Return the [x, y] coordinate for the center point of the cell that contains the specified text.  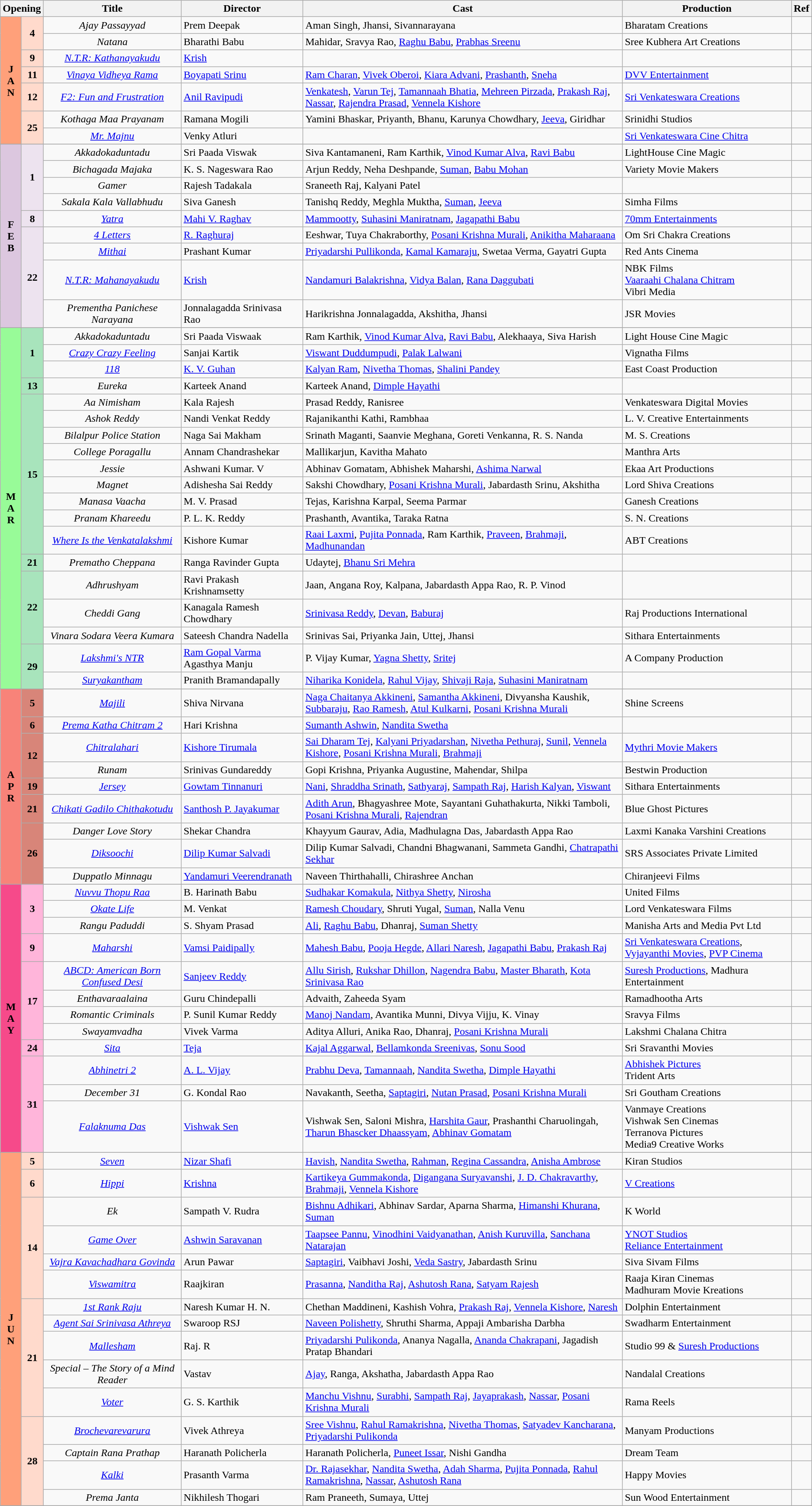
Naveen Polishetty, Shruthi Sharma, Appaji Ambarisha Darbha [462, 1323]
Kajal Aggarwal, Bellamkonda Sreenivas, Sonu Sood [462, 1048]
Swadharm Entertainment [707, 1323]
Ranga Ravinder Gupta [242, 563]
Venky Atluri [242, 136]
25 [32, 128]
Ravi Prakash Krishnamsetty [242, 585]
Variety Movie Makers [707, 169]
Mithai [112, 252]
Viswant Duddumpudi, Palak Lalwani [462, 353]
Maharshi [112, 948]
Tejas, Karishna Karpal, Seema Parmar [462, 501]
Jersey [112, 786]
M. S. Creations [707, 435]
Tanishq Reddy, Meghla Muktha, Suman, Jeeva [462, 202]
Agent Sai Srinivasa Athreya [112, 1323]
Raj. R [242, 1346]
Vinara Sodara Veera Kumara [112, 636]
Siva Kantamaneni, Ram Karthik, Vinod Kumar Alva, Ravi Babu [462, 152]
Anil Ravipudi [242, 97]
Lakshmi Chalana Chitra [707, 1031]
Shiva Nirvana [242, 703]
Chitralahari [112, 747]
F2: Fun and Frustration [112, 97]
Ajay, Ranga, Akshatha, Jabardasth Appa Rao [462, 1374]
Sri Paada Viswaak [242, 336]
Ashwin Saravanan [242, 1239]
YNOT Studios Reliance Entertainment [707, 1239]
Sumanth Ashwin, Nandita Swetha [462, 725]
Vamsi Paidipally [242, 948]
Annam Chandrashekar [242, 452]
Mr. Majnu [112, 136]
Vastav [242, 1374]
Prashanth, Avantika, Taraka Ratna [462, 518]
Ref [802, 9]
Sita [112, 1048]
Ram Praneeth, Sumaya, Uttej [462, 1497]
Manchu Vishnu, Surabhi, Sampath Raj, Jayaprakash, Nassar, Posani Krishna Murali [462, 1402]
Sri Sravanthi Movies [707, 1048]
Rajanikanthi Kathi, Rambhaa [462, 419]
Raaja Kiran Cinemas Madhuram Movie Kreations [707, 1284]
Adhrushyam [112, 585]
29 [32, 666]
Swaroop RSJ [242, 1323]
Vishwak Sen, Saloni Mishra, Harshita Gaur, Prashanthi Charuolingah, Tharun Bhascker Dhaassyam, Abhinav Gomatam [462, 1126]
Sri Goutham Creations [707, 1093]
Ganesh Creations [707, 501]
Nani, Shraddha Srinath, Sathyaraj, Sampath Raj, Harish Kalyan, Viswant [462, 786]
31 [32, 1104]
Khayyum Gaurav, Adia, Madhulagna Das, Jabardasth Appa Rao [462, 831]
Light House Cine Magic [707, 336]
Sampath V. Rudra [242, 1211]
Krishna [242, 1183]
K. S. Nageswara Rao [242, 169]
24 [32, 1048]
Diksoochi [112, 853]
Adith Arun, Bhagyashree Mote, Sayantani Guhathakurta, Nikki Tamboli, Posani Krishna Murali, Rajendran [462, 809]
Srinivas Sai, Priyanka Jain, Uttej, Jhansi [462, 636]
Ekaa Art Productions [707, 468]
Production [707, 9]
Nandamuri Balakrishna, Vidya Balan, Rana Daggubati [462, 280]
Ram Karthik, Vinod Kumar Alva, Ravi Babu, Alekhaaya, Siva Harish [462, 336]
Manisha Arts and Media Pvt Ltd [707, 925]
Prabhu Deva, Tamannaah, Nandita Swetha, Dimple Hayathi [462, 1070]
17 [32, 1001]
Vignatha Films [707, 353]
118 [112, 369]
Mammootty, Suhasini Maniratnam, Jagapathi Babu [462, 218]
Srinivasa Reddy, Devan, Baburaj [462, 614]
Naveen Thirthahalli, Chirashree Anchan [462, 876]
Kala Rajesh [242, 402]
Natana [112, 42]
Vivek Varma [242, 1031]
P. Vijay Kumar, Yagna Shetty, Sritej [462, 658]
Prasanth Varma [242, 1475]
8 [32, 218]
Raj Productions International [707, 614]
G. S. Karthik [242, 1402]
Opening [22, 9]
Vinaya Vidheya Rama [112, 75]
Ram Charan, Vivek Oberoi, Kiara Advani, Prashanth, Sneha [462, 75]
Rama Reels [707, 1402]
Adishesha Sai Reddy [242, 485]
70mm Entertainments [707, 218]
DVV Entertainment [707, 75]
Boyapati Srinu [242, 75]
Kanagala Ramesh Chowdhary [242, 614]
Bharatam Creations [707, 25]
Abhishek Pictures Trident Arts [707, 1070]
ABCD: American Born Confused Desi [112, 976]
Game Over [112, 1239]
K. V. Guhan [242, 369]
Mythri Movie Makers [707, 747]
Chiranjeevi Films [707, 876]
Prashant Kumar [242, 252]
Abhinav Gomatam, Abhishek Maharshi, Ashima Narwal [462, 468]
Mahesh Babu, Pooja Hegde, Allari Naresh, Jagapathi Babu, Prakash Raj [462, 948]
Kishore Tirumala [242, 747]
FEB [11, 236]
Naga Sai Makham [242, 435]
Hari Krishna [242, 725]
Ashok Reddy [112, 419]
A Company Production [707, 658]
Falaknuma Das [112, 1126]
Ramana Mogili [242, 119]
ABT Creations [707, 541]
A. L. Vijay [242, 1070]
Eureka [112, 386]
Dilip Kumar Salvadi [242, 853]
14 [32, 1248]
MAR [11, 509]
Santhosh P. Jayakumar [242, 809]
Karteek Anand, Dimple Hayathi [462, 386]
Gopi Krishna, Priyanka Augustine, Mahendar, Shilpa [462, 770]
Pranith Bramandapally [242, 680]
Where Is the Venkatalakshmi [112, 541]
Taapsee Pannu, Vinodhini Vaidyanathan, Anish Kuruvilla, Sanchana Natarajan [462, 1239]
Prem Deepak [242, 25]
Cheddi Gang [112, 614]
Rajesh Tadakala [242, 185]
Bestwin Production [707, 770]
3 [32, 909]
G. Kondal Rao [242, 1093]
Dolphin Entertainment [707, 1307]
Venkateswara Digital Movies [707, 402]
Dream Team [707, 1453]
Duppatlo Minnagu [112, 876]
Voter [112, 1402]
Runam [112, 770]
N.T.R: Mahanayakudu [112, 280]
Special – The Story of a Mind Reader [112, 1374]
Ramadhootha Arts [707, 998]
Vanmaye Creations Vishwak Sen Cinemas Terranova Pictures Media9 Creative Works [707, 1126]
Aditya Alluri, Anika Rao, Dhanraj, Posani Krishna Murali [462, 1031]
Simha Films [707, 202]
26 [32, 853]
P. Sunil Kumar Reddy [242, 1015]
Allu Sirish, Rukshar Dhillon, Nagendra Babu, Master Bharath, Kota Srinivasa Rao [462, 976]
Mallesham [112, 1346]
Enthavaraalaina [112, 998]
K World [707, 1211]
Sri Venkateswara Creations [707, 97]
Sraneeth Raj, Kalyani Patel [462, 185]
Manoj Nandam, Avantika Munni, Divya Vijju, K. Vinay [462, 1015]
Abhinetri 2 [112, 1070]
Ram Gopal VarmaAgasthya Manju [242, 658]
Shine Screens [707, 703]
Sri Venkateswara Creations, Vyjayanthi Movies, PVP Cinema [707, 948]
Ajay Passayyad [112, 25]
Vishwak Sen [242, 1126]
Danger Love Story [112, 831]
Sanjai Kartik [242, 353]
Bharathi Babu [242, 42]
Priyadarshi Pullikonda, Kamal Kamaraju, Swetaa Verma, Gayatri Gupta [462, 252]
Captain Rana Prathap [112, 1453]
NBK FilmsVaaraahi Chalana ChitramVibri Media [707, 280]
Bilalpur Police Station [112, 435]
Sun Wood Entertainment [707, 1497]
Sri Paada Viswak [242, 152]
V Creations [707, 1183]
S. N. Creations [707, 518]
Vivek Athreya [242, 1430]
Magnet [112, 485]
Arjun Reddy, Neha Deshpande, Suman, Babu Mohan [462, 169]
Nizar Shafi [242, 1161]
Mallikarjun, Kavitha Mahato [462, 452]
Pranam Khareedu [112, 518]
Sakshi Chowdhary, Posani Krishna Murali, Jabardasth Srinu, Akshitha [462, 485]
13 [32, 386]
Aman Singh, Jhansi, Sivannarayana [462, 25]
Jaan, Angana Roy, Kalpana, Jabardasth Appa Rao, R. P. Vinod [462, 585]
Dr. Rajasekhar, Nandita Swetha, Adah Sharma, Pujita Ponnada, Rahul Ramakrishna, Nassar, Ashutosh Rana [462, 1475]
Nuvvu Thopu Raa [112, 892]
Dilip Kumar Salvadi, Chandni Bhagwanani, Sammeta Gandhi, Chatrapathi Sekhar [462, 853]
College Poragallu [112, 452]
Blue Ghost Pictures [707, 809]
Hippi [112, 1183]
R. Raghuraj [242, 235]
Priyadarshi Pulikonda, Ananya Nagalla, Ananda Chakrapani, Jagadish Pratap Bhandari [462, 1346]
Okate Life [112, 909]
Kishore Kumar [242, 541]
Sree Kubhera Art Creations [707, 42]
19 [32, 786]
Aa Nimisham [112, 402]
B. Harinath Babu [242, 892]
Srinivas Gundareddy [242, 770]
Naga Chaitanya Akkineni, Samantha Akkineni, Divyansha Kaushik, Subbaraju, Rao Ramesh, Atul Kulkarni, Posani Krishna Murali [462, 703]
Yandamuri Veerendranath [242, 876]
SRS Associates Private Limited [707, 853]
1st Rank Raju [112, 1307]
Prematho Cheppana [112, 563]
Kiran Studios [707, 1161]
N.T.R: Kathanayakudu [112, 58]
JAN [11, 81]
Bishnu Adhikari, Abhinav Sardar, Aparna Sharma, Himanshi Khurana, Suman [462, 1211]
Advaith, Zaheeda Syam [462, 998]
Majili [112, 703]
Lord Shiva Creations [707, 485]
Prementha Panichese Narayana [112, 314]
Ali, Raghu Babu, Dhanraj, Suman Shetty [462, 925]
P. L. K. Reddy [242, 518]
Havish, Nandita Swetha, Rahman, Regina Cassandra, Anisha Ambrose [462, 1161]
Navakanth, Seetha, Saptagiri, Nutan Prasad, Posani Krishna Murali [462, 1093]
JSR Movies [707, 314]
M. Venkat [242, 909]
4 Letters [112, 235]
Ashwani Kumar. V [242, 468]
Manyam Productions [707, 1430]
Harikrishna Jonnalagadda, Akshitha, Jhansi [462, 314]
Sri Venkateswara Cine Chitra [707, 136]
Shekar Chandra [242, 831]
Sree Vishnu, Rahul Ramakrishna, Nivetha Thomas, Satyadev Kancharana, Priyadarshi Pulikonda [462, 1430]
Yamini Bhaskar, Priyanth, Bhanu, Karunya Chowdhary, Jeeva, Giridhar [462, 119]
Raai Laxmi, Pujita Ponnada, Ram Karthik, Praveen, Brahmaji, Madhunandan [462, 541]
Mahidar, Sravya Rao, Raghu Babu, Prabhas Sreenu [462, 42]
L. V. Creative Entertainments [707, 419]
Jessie [112, 468]
Udaytej, Bhanu Sri Mehra [462, 563]
Kalyan Ram, Nivetha Thomas, Shalini Pandey [462, 369]
Rangu Paduddi [112, 925]
28 [32, 1461]
Sudhakar Komakula, Nithya Shetty, Nirosha [462, 892]
Haranath Policherla [242, 1453]
MAY [11, 1019]
Saptagiri, Vaibhavi Joshi, Veda Sastry, Jabardasth Srinu [462, 1262]
Bichagada Majaka [112, 169]
Chethan Maddineni, Kashish Vohra, Prakash Raj, Vennela Kishore, Naresh [462, 1307]
Jonnalagadda Srinivasa Rao [242, 314]
Title [112, 9]
LightHouse Cine Magic [707, 152]
Mahi V. Raghav [242, 218]
Happy Movies [707, 1475]
Prasanna, Nanditha Raj, Ashutosh Rana, Satyam Rajesh [462, 1284]
Manthra Arts [707, 452]
Naresh Kumar H. N. [242, 1307]
APR [11, 786]
Lakshmi's NTR [112, 658]
Siva Sivam Films [707, 1262]
Srinath Maganti, Saanvie Meghana, Goreti Venkanna, R. S. Nanda [462, 435]
Niharika Konidela, Rahul Vijay, Shivaji Raja, Suhasini Maniratnam [462, 680]
Brochevarevarura [112, 1430]
Vajra Kavachadhara Govinda [112, 1262]
Karteek Anand [242, 386]
Red Ants Cinema [707, 252]
Venkatesh, Varun Tej, Tamannaah Bhatia, Mehreen Pirzada, Prakash Raj, Nassar, Rajendra Prasad, Vennela Kishore [462, 97]
Ramesh Choudary, Shruti Yugal, Suman, Nalla Venu [462, 909]
Prasad Reddy, Ranisree [462, 402]
Seven [112, 1161]
Teja [242, 1048]
Chikati Gadilo Chithakotudu [112, 809]
Cast [462, 9]
Prema Katha Chitram 2 [112, 725]
Om Sri Chakra Creations [707, 235]
Haranath Policherla, Puneet Issar, Nishi Gandha [462, 1453]
Crazy Crazy Feeling [112, 353]
December 31 [112, 1093]
Suryakantham [112, 680]
Viswamitra [112, 1284]
East Coast Production [707, 369]
Ek [112, 1211]
Eeshwar, Tuya Chakraborthy, Posani Krishna Murali, Anikitha Maharaana [462, 235]
Prema Janta [112, 1497]
Gamer [112, 185]
Nandalal Creations [707, 1374]
Yatra [112, 218]
Srinidhi Studios [707, 119]
Laxmi Kanaka Varshini Creations [707, 831]
Kartikeya Gummakonda, Digangana Suryavanshi, J. D. Chakravarthy, Brahmaji, Vennela Kishore [462, 1183]
Suresh Productions, Madhura Entertainment [707, 976]
JUN [11, 1329]
Siva Ganesh [242, 202]
Studio 99 & Suresh Productions [707, 1346]
Sravya Films [707, 1015]
Sai Dharam Tej, Kalyani Priyadarshan, Nivetha Pethuraj, Sunil, Vennela Kishore, Posani Krishna Murali, Brahmaji [462, 747]
S. Shyam Prasad [242, 925]
United Films [707, 892]
Nikhilesh Thogari [242, 1497]
15 [32, 474]
Lord Venkateswara Films [707, 909]
Sateesh Chandra Nadella [242, 636]
Kothaga Maa Prayanam [112, 119]
Nandi Venkat Reddy [242, 419]
Sakala Kala Vallabhudu [112, 202]
Gowtam Tinnanuri [242, 786]
Raajkiran [242, 1284]
Arun Pawar [242, 1262]
M. V. Prasad [242, 501]
4 [32, 33]
Sanjeev Reddy [242, 976]
Manasa Vaacha [112, 501]
Guru Chindepalli [242, 998]
Romantic Criminals [112, 1015]
Director [242, 9]
Kalki [112, 1475]
Swayamvadha [112, 1031]
11 [32, 75]
